Output the (x, y) coordinate of the center of the cell containing the given text.  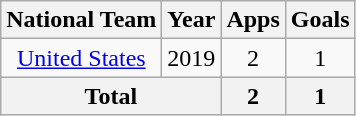
2019 (192, 58)
United States (82, 58)
Goals (320, 20)
Total (111, 96)
Year (192, 20)
National Team (82, 20)
Apps (253, 20)
